Extract the [x, y] coordinate from the center of the cell holding the provided text.  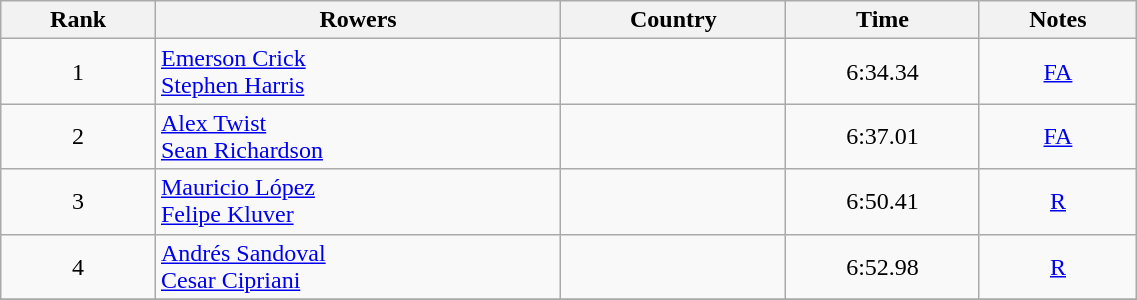
6:52.98 [882, 266]
6:37.01 [882, 136]
3 [78, 202]
Notes [1058, 20]
Rowers [358, 20]
1 [78, 72]
Emerson CrickStephen Harris [358, 72]
6:50.41 [882, 202]
Country [674, 20]
Rank [78, 20]
Andrés SandovalCesar Cipriani [358, 266]
Alex TwistSean Richardson [358, 136]
6:34.34 [882, 72]
2 [78, 136]
Time [882, 20]
Mauricio LópezFelipe Kluver [358, 202]
4 [78, 266]
